Provide the (X, Y) coordinate of the cell's center where the given text is located.  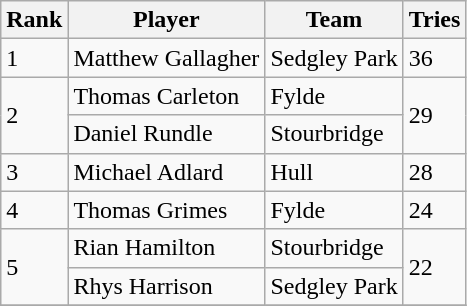
Player (166, 20)
Michael Adlard (166, 172)
2 (34, 115)
Rank (34, 20)
28 (434, 172)
Matthew Gallagher (166, 58)
Thomas Carleton (166, 96)
4 (34, 210)
Daniel Rundle (166, 134)
24 (434, 210)
22 (434, 267)
Rian Hamilton (166, 248)
36 (434, 58)
1 (34, 58)
Rhys Harrison (166, 286)
Hull (334, 172)
3 (34, 172)
29 (434, 115)
Thomas Grimes (166, 210)
Tries (434, 20)
5 (34, 267)
Team (334, 20)
